Identify which cell holds the provided text, then report its (x, y) central coordinate. 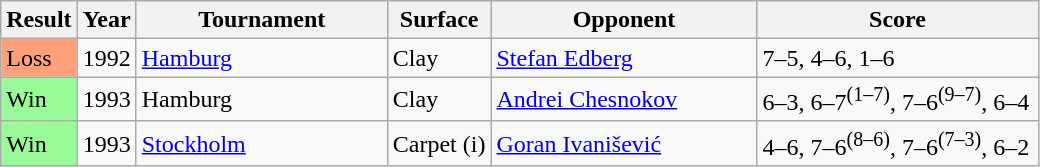
1992 (106, 58)
7–5, 4–6, 1–6 (898, 58)
Year (106, 20)
Stefan Edberg (624, 58)
Score (898, 20)
Surface (439, 20)
6–3, 6–7(1–7), 7–6(9–7), 6–4 (898, 100)
Stockholm (262, 144)
Carpet (i) (439, 144)
4–6, 7–6(8–6), 7–6(7–3), 6–2 (898, 144)
Tournament (262, 20)
Loss (39, 58)
Andrei Chesnokov (624, 100)
Goran Ivanišević (624, 144)
Opponent (624, 20)
Result (39, 20)
